Return (X, Y) of the center of cell containing provided text 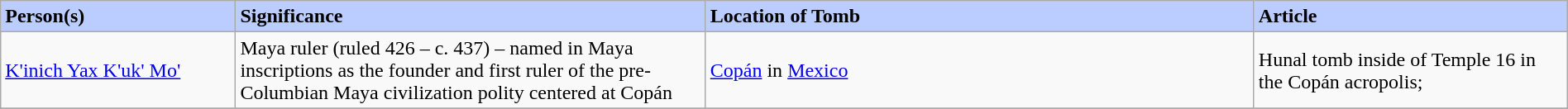
Hunal tomb inside of Temple 16 in the Copán acropolis; (1411, 70)
K'inich Yax K'uk' Mo' (118, 70)
Article (1411, 17)
Significance (471, 17)
Location of Tomb (979, 17)
Person(s) (118, 17)
Copán in Mexico (979, 70)
